Determine the (x, y) coordinate at the center of the cell enclosing the given text.  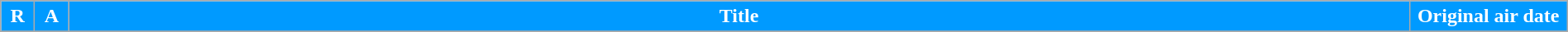
Original air date (1489, 16)
R (18, 16)
A (51, 16)
Title (739, 16)
